Output the [x, y] coordinate of the center of the cell containing the given text.  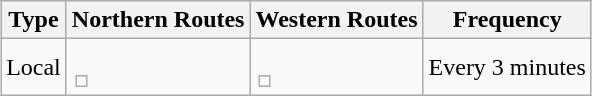
Type [34, 20]
Local [34, 68]
Every 3 minutes [507, 68]
Frequency [507, 20]
Western Routes [336, 20]
Northern Routes [158, 20]
